Determine the [X, Y] coordinate at the center of the cell enclosing the given text.  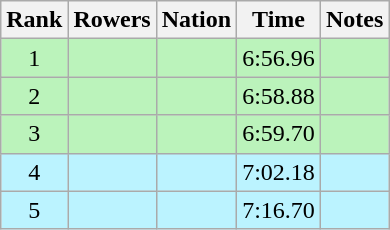
6:59.70 [279, 134]
2 [34, 96]
4 [34, 172]
5 [34, 210]
6:58.88 [279, 96]
Rowers [112, 20]
7:16.70 [279, 210]
Nation [196, 20]
7:02.18 [279, 172]
Notes [354, 20]
Rank [34, 20]
1 [34, 58]
Time [279, 20]
3 [34, 134]
6:56.96 [279, 58]
